Return (x, y) of the center of cell containing provided text 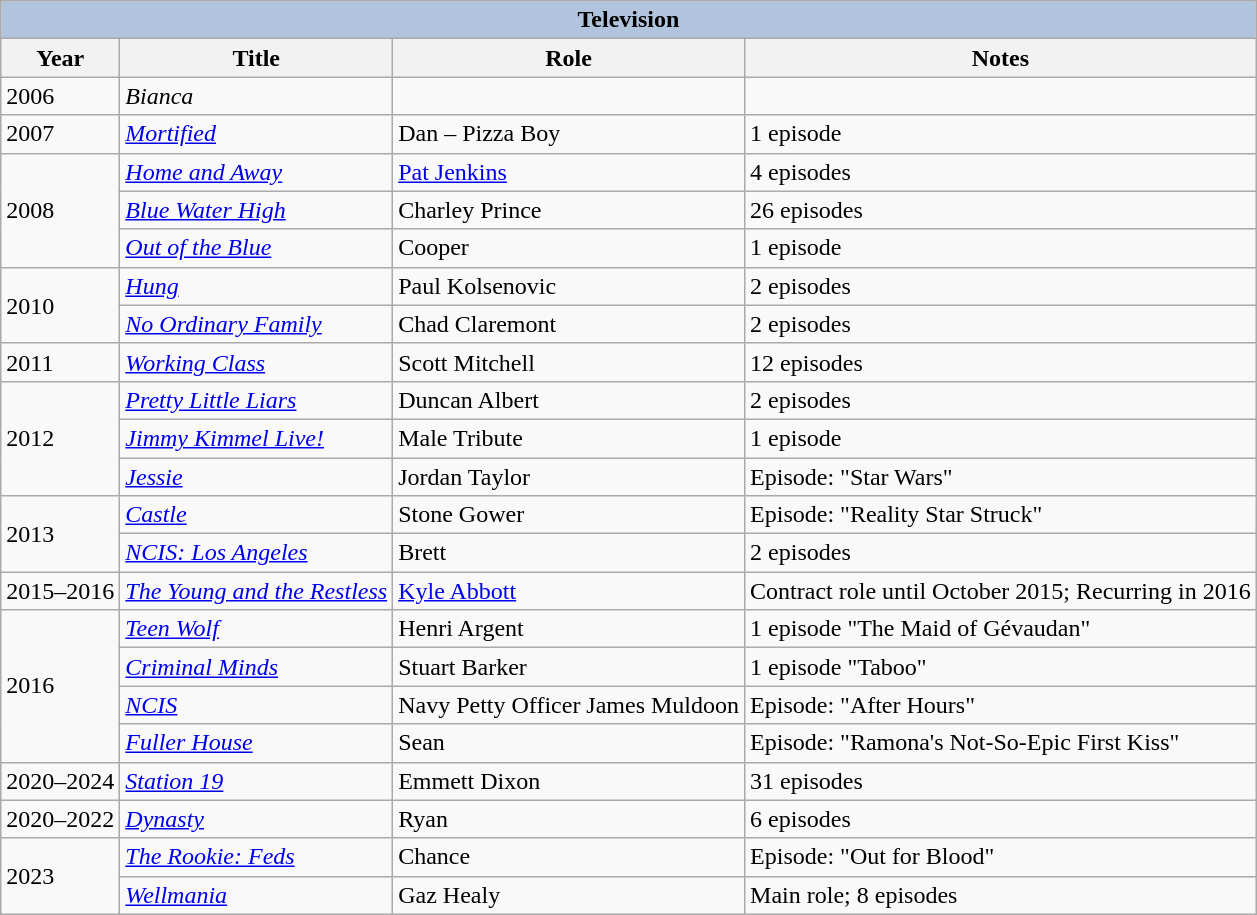
Episode: "After Hours" (1001, 705)
NCIS: Los Angeles (256, 553)
Jimmy Kimmel Live! (256, 438)
Episode: "Reality Star Struck" (1001, 515)
2020–2022 (60, 819)
Main role; 8 episodes (1001, 895)
Scott Mitchell (569, 362)
Emmett Dixon (569, 781)
Paul Kolsenovic (569, 286)
Mortified (256, 134)
Kyle Abbott (569, 591)
Hung (256, 286)
Gaz Healy (569, 895)
2006 (60, 96)
6 episodes (1001, 819)
Working Class (256, 362)
2008 (60, 210)
Episode: "Star Wars" (1001, 477)
1 episode "Taboo" (1001, 667)
Brett (569, 553)
26 episodes (1001, 210)
Chance (569, 857)
Jordan Taylor (569, 477)
Charley Prince (569, 210)
Navy Petty Officer James Muldoon (569, 705)
2015–2016 (60, 591)
Bianca (256, 96)
Year (60, 58)
Sean (569, 743)
Stuart Barker (569, 667)
Chad Claremont (569, 324)
31 episodes (1001, 781)
The Rookie: Feds (256, 857)
Fuller House (256, 743)
Castle (256, 515)
2007 (60, 134)
12 episodes (1001, 362)
Television (628, 20)
Henri Argent (569, 629)
Dynasty (256, 819)
Station 19 (256, 781)
Wellmania (256, 895)
Title (256, 58)
Dan – Pizza Boy (569, 134)
2016 (60, 686)
Pretty Little Liars (256, 400)
Jessie (256, 477)
Pat Jenkins (569, 172)
Cooper (569, 248)
Home and Away (256, 172)
Out of the Blue (256, 248)
Ryan (569, 819)
2020–2024 (60, 781)
Contract role until October 2015; Recurring in 2016 (1001, 591)
2013 (60, 534)
Stone Gower (569, 515)
2011 (60, 362)
Criminal Minds (256, 667)
2023 (60, 876)
NCIS (256, 705)
Duncan Albert (569, 400)
Male Tribute (569, 438)
Episode: "Out for Blood" (1001, 857)
2012 (60, 438)
1 episode "The Maid of Gévaudan" (1001, 629)
No Ordinary Family (256, 324)
Episode: "Ramona's Not-So-Epic First Kiss" (1001, 743)
Teen Wolf (256, 629)
Role (569, 58)
The Young and the Restless (256, 591)
2010 (60, 305)
Notes (1001, 58)
Blue Water High (256, 210)
4 episodes (1001, 172)
